Identify which cell holds the provided text, then report its (x, y) central coordinate. 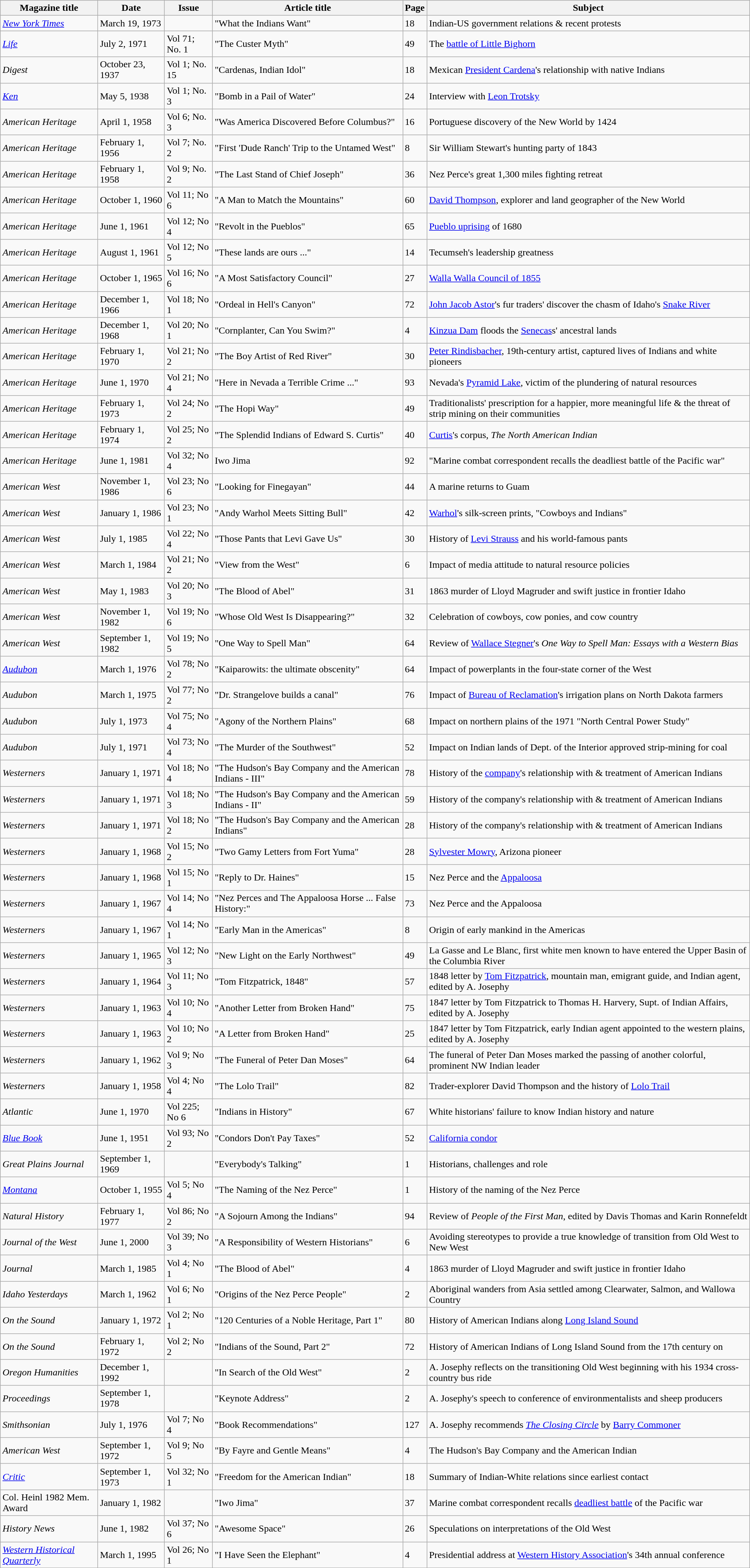
"Kaiparowits: the ultimate obscenity" (308, 669)
"Origins of the Nez Perce People" (308, 1294)
June 1, 1982 (131, 1529)
Vol 37; No 6 (189, 1529)
Impact of Bureau of Reclamation's irrigation plans on North Dakota farmers (588, 695)
Vol 10; No 4 (189, 1007)
27 (415, 278)
"These lands are ours ..." (308, 252)
"New Light on the Early Northwest" (308, 955)
Critic (49, 1477)
"I Have Seen the Elephant" (308, 1554)
Vol 12; No 5 (189, 252)
Vol 25; No 2 (189, 435)
24 (415, 96)
Vol 6; No 1 (189, 1294)
1847 letter by Tom Fitzpatrick, early Indian agent appointed to the western plains, edited by A. Josephy (588, 1034)
Vol 11; No 3 (189, 982)
78 (415, 774)
September 1, 1972 (131, 1450)
The funeral of Peter Dan Moses marked the passing of another colorful, prominent NW Indian leader (588, 1059)
Subject (588, 8)
Page (415, 8)
July 1, 1976 (131, 1425)
Vol 23; No 6 (189, 487)
"Condors Don't Pay Taxes" (308, 1138)
"Bomb in a Pail of Water" (308, 96)
"Cornplanter, Can You Swim?" (308, 331)
25 (415, 1034)
1848 letter by Tom Fitzpatrick, mountain man, emigrant guide, and Indian agent, edited by A. Josephy (588, 982)
The Hudson's Bay Company and the American Indian (588, 1450)
Great Plains Journal (49, 1164)
"Keynote Address" (308, 1398)
February 1, 1972 (131, 1346)
"Book Recommendations" (308, 1425)
February 1, 1977 (131, 1216)
31 (415, 591)
January 1, 1986 (131, 513)
March 1, 1984 (131, 565)
Vol 20; No 3 (189, 591)
Vol 15; No 1 (189, 878)
Vol 9; No 5 (189, 1450)
Vol 225; No 6 (189, 1112)
Vol 1; No. 3 (189, 96)
"The Hudson's Bay Company and the American Indians - II" (308, 799)
Nez Perce's great 1,300 miles fighting retreat (588, 174)
March 19, 1973 (131, 23)
"A Letter from Broken Hand" (308, 1034)
California condor (588, 1138)
37 (415, 1502)
Vol 10; No 2 (189, 1034)
"Revolt in the Pueblos" (308, 226)
June 1, 1961 (131, 226)
August 1, 1961 (131, 252)
Mexican President Cardena's relationship with native Indians (588, 70)
Oregon Humanities (49, 1373)
Vol 7; No. 2 (189, 148)
73 (415, 903)
July 1, 1973 (131, 721)
Vol 21; No 4 (189, 383)
"The Lolo Trail" (308, 1086)
Vol 19; No 5 (189, 643)
15 (415, 878)
"The Hudson's Bay Company and the American Indians - III" (308, 774)
"Those Pants that Levi Gave Us" (308, 539)
History of American Indians along Long Island Sound (588, 1321)
November 1, 1982 (131, 617)
May 5, 1938 (131, 96)
Vol 18; No 3 (189, 799)
Tecumseh's leadership greatness (588, 252)
January 1, 1965 (131, 955)
"Cardenas, Indian Idol" (308, 70)
Idaho Yesterdays (49, 1294)
Walla Walla Council of 1855 (588, 278)
"Indians in History" (308, 1112)
December 1, 1992 (131, 1373)
Peter Rindisbacher, 19th-century artist, captured lives of Indians and white pioneers (588, 356)
"Looking for Finegayan" (308, 487)
Montana (49, 1190)
Vol 18; No 1 (189, 304)
The battle of Little Bighorn (588, 44)
November 1, 1986 (131, 487)
John Jacob Astor's fur traders' discover the chasm of Idaho's Snake River (588, 304)
Vol 24; No 2 (189, 408)
March 1, 1985 (131, 1268)
Vol 2; No 2 (189, 1346)
68 (415, 721)
92 (415, 460)
Historians, challenges and role (588, 1164)
14 (415, 252)
"Early Man in the Americas" (308, 930)
75 (415, 1007)
Vol 4; No 1 (189, 1268)
32 (415, 617)
"Dr. Strangelove builds a canal" (308, 695)
Vol 75; No 4 (189, 721)
Vol 18; No 2 (189, 826)
A. Josephy recommends The Closing Circle by Barry Commoner (588, 1425)
"Marine combat correspondent recalls the deadliest battle of the Pacific war" (588, 460)
History of Levi Strauss and his world-famous pants (588, 539)
January 1, 1962 (131, 1059)
Indian-US government relations & recent protests (588, 23)
Vol 20; No 1 (189, 331)
"The Murder of the Southwest" (308, 747)
Origin of early mankind in the Americas (588, 930)
76 (415, 695)
David Thompson, explorer and land geographer of the New World (588, 200)
Proceedings (49, 1398)
June 1, 1981 (131, 460)
Vol 71; No. 1 (189, 44)
16 (415, 122)
127 (415, 1425)
40 (415, 435)
Issue (189, 8)
Journal (49, 1268)
"First 'Dude Ranch' Trip to the Untamed West" (308, 148)
"The Naming of the Nez Perce" (308, 1190)
Article title (308, 8)
March 1, 1975 (131, 695)
36 (415, 174)
February 1, 1973 (131, 408)
March 1, 1962 (131, 1294)
59 (415, 799)
Vol 12; No 4 (189, 226)
April 1, 1958 (131, 122)
February 1, 1974 (131, 435)
Kinzua Dam floods the Senecass' ancestral lands (588, 331)
26 (415, 1529)
Vol 6; No. 3 (189, 122)
Review of Wallace Stegner's One Way to Spell Man: Essays with a Western Bias (588, 643)
Vol 26; No 1 (189, 1554)
Vol 12; No 3 (189, 955)
Vol 1; No. 15 (189, 70)
Avoiding stereotypes to provide a true knowledge of transition from Old West to New West (588, 1242)
Smithsonian (49, 1425)
"Was America Discovered Before Columbus?" (308, 122)
January 1, 1972 (131, 1321)
Vol 23; No 1 (189, 513)
44 (415, 487)
Celebration of cowboys, cow ponies, and cow country (588, 617)
42 (415, 513)
Western Historical Quarterly (49, 1554)
February 1, 1956 (131, 148)
October 1, 1965 (131, 278)
65 (415, 226)
September 1, 1978 (131, 1398)
Speculations on interpretations of the Old West (588, 1529)
"Everybody's Talking" (308, 1164)
Interview with Leon Trotsky (588, 96)
Ken (49, 96)
67 (415, 1112)
July 1, 1971 (131, 747)
"View from the West" (308, 565)
Iwo Jima (308, 460)
93 (415, 383)
Vol 93; No 2 (189, 1138)
March 1, 1976 (131, 669)
"Reply to Dr. Haines" (308, 878)
A marine returns to Guam (588, 487)
Review of People of the First Man, edited by Davis Thomas and Karin Ronnefeldt (588, 1216)
October 23, 1937 (131, 70)
Vol 4; No 4 (189, 1086)
Vol 22; No 4 (189, 539)
"Andy Warhol Meets Sitting Bull" (308, 513)
"Ordeal in Hell's Canyon" (308, 304)
"The Funeral of Peter Dan Moses" (308, 1059)
December 1, 1966 (131, 304)
Vol 15; No 2 (189, 851)
Curtis's corpus, The North American Indian (588, 435)
Vol 2; No 1 (189, 1321)
January 1, 1982 (131, 1502)
Vol 32; No 4 (189, 460)
Vol 77; No 2 (189, 695)
"Two Gamy Letters from Fort Yuma" (308, 851)
Marine combat correspondent recalls deadliest battle of the Pacific war (588, 1502)
"The Last Stand of Chief Joseph" (308, 174)
Life (49, 44)
Vol 14; No 1 (189, 930)
July 1, 1985 (131, 539)
Vol 9; No. 2 (189, 174)
"The Boy Artist of Red River" (308, 356)
Summary of Indian-White relations since earliest contact (588, 1477)
Atlantic (49, 1112)
"Nez Perces and The Appaloosa Horse ... False History:" (308, 903)
September 1, 1969 (131, 1164)
Vol 78; No 2 (189, 669)
Impact on Indian lands of Dept. of the Interior approved strip-mining for coal (588, 747)
Vol 39; No 3 (189, 1242)
Traditionalists' prescription for a happier, more meaningful life & the threat of strip mining on their communities (588, 408)
January 1, 1958 (131, 1086)
September 1, 1982 (131, 643)
"A Most Satisfactory Council" (308, 278)
"The Splendid Indians of Edward S. Curtis" (308, 435)
Vol 19; No 6 (189, 617)
Col. Heinl 1982 Mem. Award (49, 1502)
La Gasse and Le Blanc, first white men known to have entered the Upper Basin of the Columbia River (588, 955)
Sir William Stewart's hunting party of 1843 (588, 148)
Vol 86; No 2 (189, 1216)
Pueblo uprising of 1680 (588, 226)
"Another Letter from Broken Hand" (308, 1007)
June 1, 1951 (131, 1138)
Vol 32; No 1 (189, 1477)
"The Hudson's Bay Company and the American Indians" (308, 826)
Vol 9; No 3 (189, 1059)
94 (415, 1216)
"What the Indians Want" (308, 23)
"In Search of the Old West" (308, 1373)
"Indians of the Sound, Part 2" (308, 1346)
September 1, 1973 (131, 1477)
Sylvester Mowry, Arizona pioneer (588, 851)
82 (415, 1086)
"120 Centuries of a Noble Heritage, Part 1" (308, 1321)
Presidential address at Western History Association's 34th annual conference (588, 1554)
Impact on northern plains of the 1971 "North Central Power Study" (588, 721)
"By Fayre and Gentle Means" (308, 1450)
"Freedom for the American Indian" (308, 1477)
October 1, 1955 (131, 1190)
80 (415, 1321)
Journal of the West (49, 1242)
"Iwo Jima" (308, 1502)
White historians' failure to know Indian history and nature (588, 1112)
Vol 5; No 4 (189, 1190)
Digest (49, 70)
"Here in Nevada a Terrible Crime ..." (308, 383)
New York Times (49, 23)
Vol 16; No 6 (189, 278)
Magazine title (49, 8)
February 1, 1958 (131, 174)
1847 letter by Tom Fitzpatrick to Thomas H. Harvery, Supt. of Indian Affairs, edited by A. Josephy (588, 1007)
Nevada's Pyramid Lake, victim of the plundering of natural resources (588, 383)
January 1, 1964 (131, 982)
Warhol's silk-screen prints, "Cowboys and Indians" (588, 513)
"Whose Old West Is Disappearing?" (308, 617)
"Tom Fitzpatrick, 1848" (308, 982)
Trader-explorer David Thompson and the history of Lolo Trail (588, 1086)
Vol 18; No 4 (189, 774)
60 (415, 200)
57 (415, 982)
"A Sojourn Among the Indians" (308, 1216)
December 1, 1968 (131, 331)
Natural History (49, 1216)
History News (49, 1529)
"A Responsibility of Western Historians" (308, 1242)
Impact of media attitude to natural resource policies (588, 565)
June 1, 2000 (131, 1242)
February 1, 1970 (131, 356)
"The Custer Myth" (308, 44)
Impact of powerplants in the four-state corner of the West (588, 669)
A. Josephy reflects on the transitioning Old West beginning with his 1934 cross-country bus ride (588, 1373)
Blue Book (49, 1138)
"Awesome Space" (308, 1529)
Vol 11; No 6 (189, 200)
Vol 7; No 4 (189, 1425)
March 1, 1995 (131, 1554)
"A Man to Match the Mountains" (308, 200)
May 1, 1983 (131, 591)
Aboriginal wanders from Asia settled among Clearwater, Salmon, and Wallowa Country (588, 1294)
Date (131, 8)
History of the naming of the Nez Perce (588, 1190)
Vol 73; No 4 (189, 747)
Vol 14; No 4 (189, 903)
"One Way to Spell Man" (308, 643)
October 1, 1960 (131, 200)
A. Josephy's speech to conference of environmentalists and sheep producers (588, 1398)
Portuguese discovery of the New World by 1424 (588, 122)
"Agony of the Northern Plains" (308, 721)
July 2, 1971 (131, 44)
"The Hopi Way" (308, 408)
History of American Indians of Long Island Sound from the 17th century on (588, 1346)
